Pinpoint the cell where the given text exists, returning its (X, Y) midpoint coordinate. 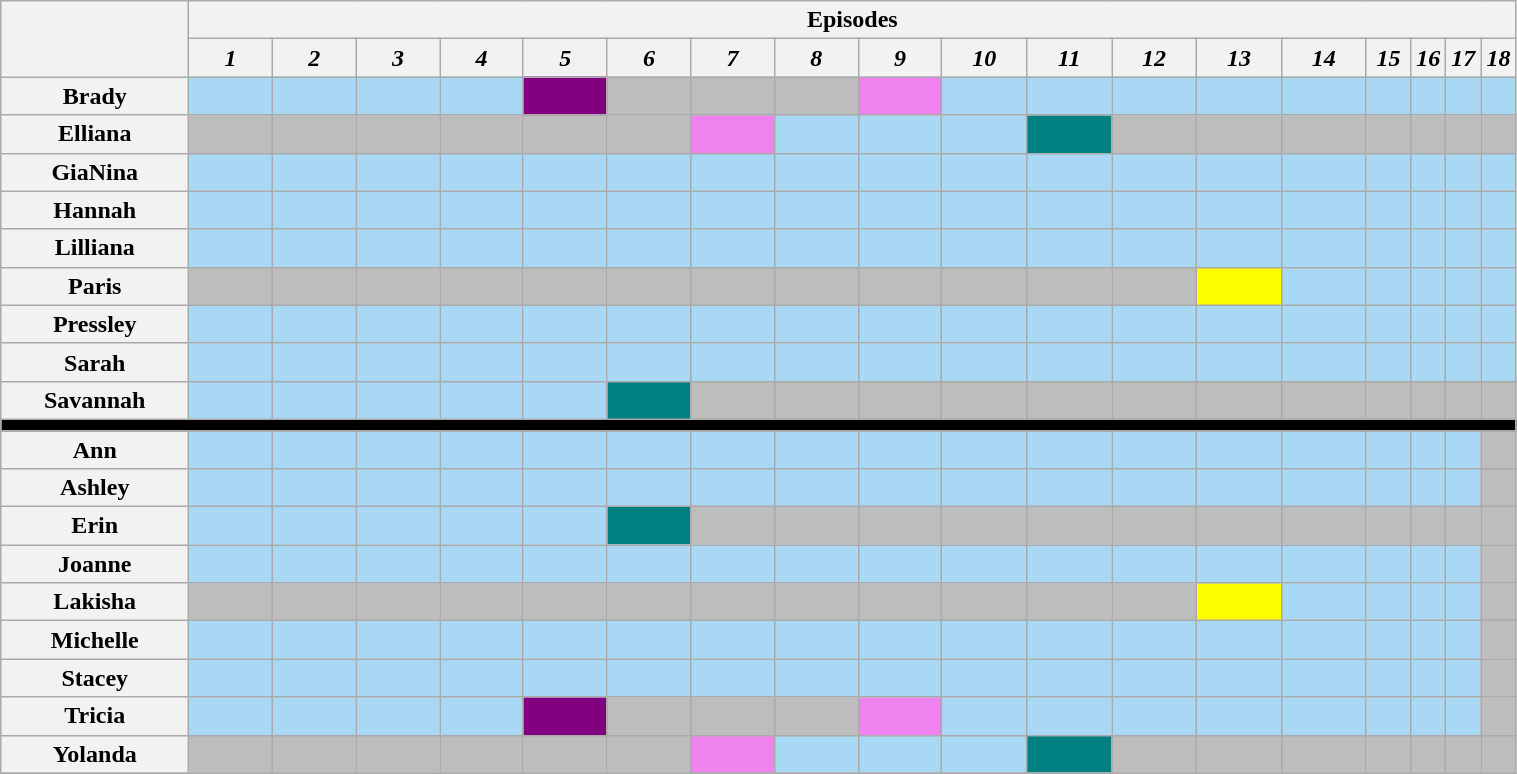
16 (1428, 58)
1 (231, 58)
Elliana (95, 134)
9 (900, 58)
Savannah (95, 400)
10 (984, 58)
GiaNina (95, 172)
Tricia (95, 716)
4 (482, 58)
Brady (95, 96)
Michelle (95, 640)
18 (1498, 58)
Paris (95, 286)
Sarah (95, 362)
17 (1464, 58)
13 (1238, 58)
14 (1324, 58)
Lilliana (95, 248)
Stacey (95, 678)
6 (649, 58)
2 (314, 58)
Ashley (95, 488)
Hannah (95, 210)
Lakisha (95, 602)
15 (1388, 58)
Pressley (95, 324)
Joanne (95, 564)
Yolanda (95, 754)
7 (733, 58)
3 (398, 58)
12 (1154, 58)
11 (1070, 58)
Ann (95, 449)
8 (816, 58)
Erin (95, 526)
Episodes (852, 20)
5 (565, 58)
